Determine the [x, y] coordinate at the center of the cell enclosing the given text.  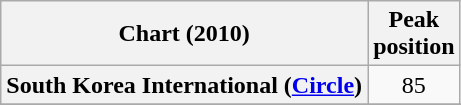
Peakposition [414, 34]
85 [414, 85]
Chart (2010) [184, 34]
South Korea International (Circle) [184, 85]
